Return the [x, y] coordinate for the center point of the cell that contains the specified text.  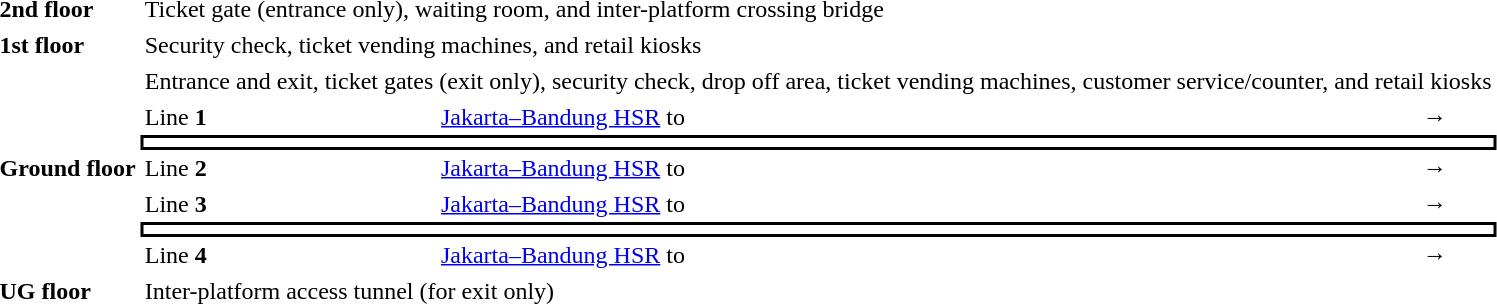
Line 3 [272, 204]
Security check, ticket vending machines, and retail kiosks [818, 45]
Entrance and exit, ticket gates (exit only), security check, drop off area, ticket vending machines, customer service/counter, and retail kiosks [818, 81]
Line 4 [272, 255]
Line 2 [272, 168]
Line 1 [272, 117]
